From the cell containing the given text, extract its center point as [X, Y] coordinate. 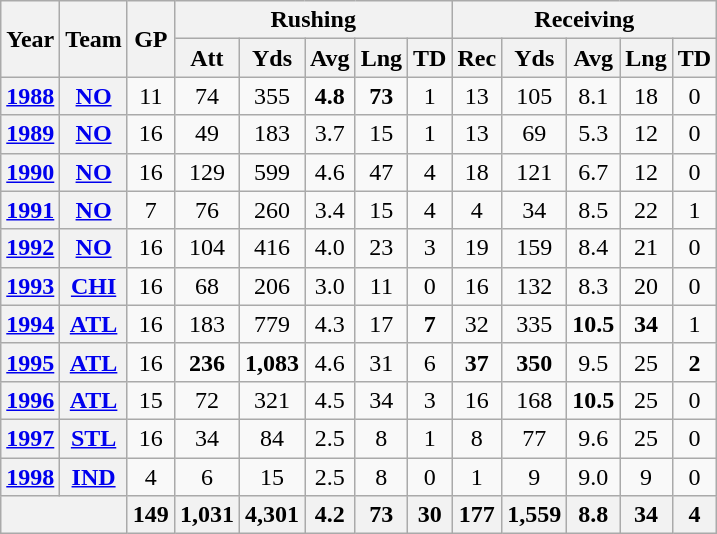
9.0 [594, 477]
49 [206, 134]
1993 [30, 286]
3.0 [330, 286]
416 [272, 248]
1995 [30, 362]
168 [534, 400]
76 [206, 210]
Year [30, 39]
149 [150, 515]
IND [94, 477]
206 [272, 286]
321 [272, 400]
4.0 [330, 248]
Rec [477, 58]
335 [534, 324]
177 [477, 515]
GP [150, 39]
104 [206, 248]
22 [646, 210]
74 [206, 96]
37 [477, 362]
1996 [30, 400]
CHI [94, 286]
1992 [30, 248]
20 [646, 286]
23 [381, 248]
1,559 [534, 515]
5.3 [594, 134]
1,031 [206, 515]
3.7 [330, 134]
Team [94, 39]
1989 [30, 134]
260 [272, 210]
1988 [30, 96]
105 [534, 96]
8.1 [594, 96]
69 [534, 134]
19 [477, 248]
4.3 [330, 324]
1998 [30, 477]
9.5 [594, 362]
72 [206, 400]
1,083 [272, 362]
8.5 [594, 210]
8.4 [594, 248]
84 [272, 438]
1991 [30, 210]
1997 [30, 438]
121 [534, 172]
31 [381, 362]
159 [534, 248]
2 [694, 362]
Rushing [313, 20]
4,301 [272, 515]
9.6 [594, 438]
350 [534, 362]
1990 [30, 172]
STL [94, 438]
Att [206, 58]
132 [534, 286]
1994 [30, 324]
779 [272, 324]
Receiving [584, 20]
30 [430, 515]
47 [381, 172]
68 [206, 286]
32 [477, 324]
8.3 [594, 286]
4.5 [330, 400]
599 [272, 172]
21 [646, 248]
8.8 [594, 515]
3.4 [330, 210]
6.7 [594, 172]
236 [206, 362]
129 [206, 172]
17 [381, 324]
355 [272, 96]
77 [534, 438]
4.8 [330, 96]
4.2 [330, 515]
